Determine the [x, y] coordinate at the center of the cell enclosing the given text.  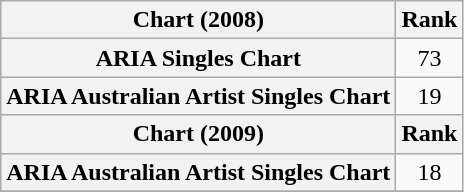
ARIA Singles Chart [198, 58]
Chart (2009) [198, 134]
73 [430, 58]
19 [430, 96]
Chart (2008) [198, 20]
18 [430, 172]
